Return the [X, Y] coordinate for the center point of the cell that contains the specified text.  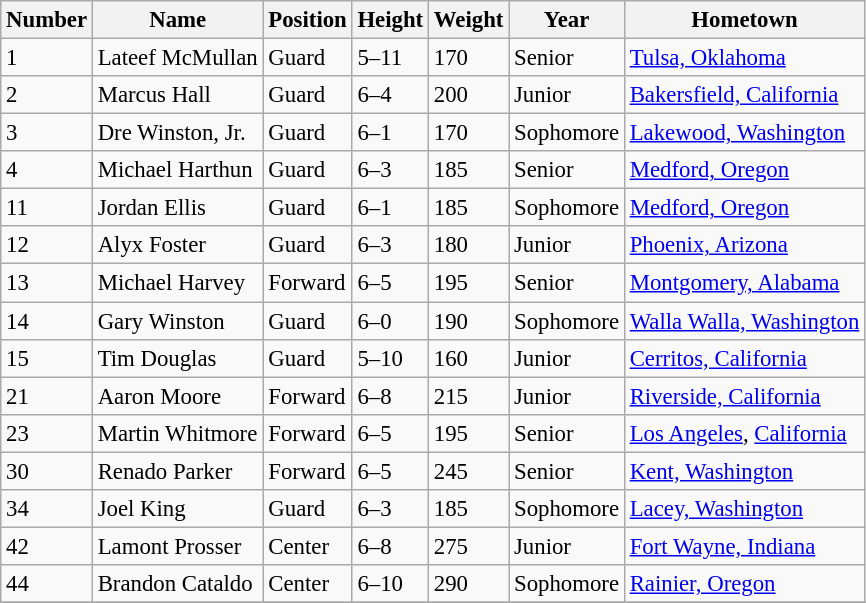
3 [47, 133]
42 [47, 546]
Jordan Ellis [178, 208]
Cerritos, California [744, 358]
Height [390, 20]
Hometown [744, 20]
Name [178, 20]
Michael Harvey [178, 283]
290 [468, 584]
15 [47, 358]
Michael Harthun [178, 170]
Montgomery, Alabama [744, 283]
Gary Winston [178, 321]
Lakewood, Washington [744, 133]
11 [47, 208]
Rainier, Oregon [744, 584]
Brandon Cataldo [178, 584]
180 [468, 245]
4 [47, 170]
Bakersfield, California [744, 95]
215 [468, 396]
Tim Douglas [178, 358]
Walla Walla, Washington [744, 321]
Lamont Prosser [178, 546]
44 [47, 584]
Phoenix, Arizona [744, 245]
Martin Whitmore [178, 433]
12 [47, 245]
Number [47, 20]
Tulsa, Oklahoma [744, 58]
Weight [468, 20]
13 [47, 283]
Riverside, California [744, 396]
Dre Winston, Jr. [178, 133]
21 [47, 396]
5–11 [390, 58]
23 [47, 433]
6–4 [390, 95]
2 [47, 95]
30 [47, 471]
5–10 [390, 358]
14 [47, 321]
Joel King [178, 509]
Marcus Hall [178, 95]
Year [567, 20]
Lacey, Washington [744, 509]
245 [468, 471]
Alyx Foster [178, 245]
Lateef McMullan [178, 58]
Kent, Washington [744, 471]
160 [468, 358]
Renado Parker [178, 471]
275 [468, 546]
Los Angeles, California [744, 433]
Fort Wayne, Indiana [744, 546]
6–10 [390, 584]
Aaron Moore [178, 396]
190 [468, 321]
34 [47, 509]
6–0 [390, 321]
200 [468, 95]
1 [47, 58]
Position [308, 20]
